Locate the cell with the specified text and output its (X, Y) center coordinate. 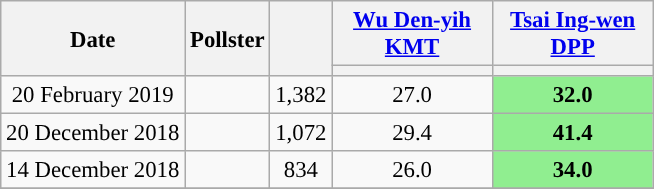
20 February 2019 (93, 95)
41.4 (572, 133)
1,072 (301, 133)
Tsai Ing-wenDPP (572, 34)
27.0 (412, 95)
14 December 2018 (93, 170)
Pollster (228, 38)
29.4 (412, 133)
834 (301, 170)
34.0 (572, 170)
Wu Den-yihKMT (412, 34)
Date (93, 38)
26.0 (412, 170)
1,382 (301, 95)
32.0 (572, 95)
20 December 2018 (93, 133)
